Find where the given text appears and provide that cell's center as (x, y) coordinate. 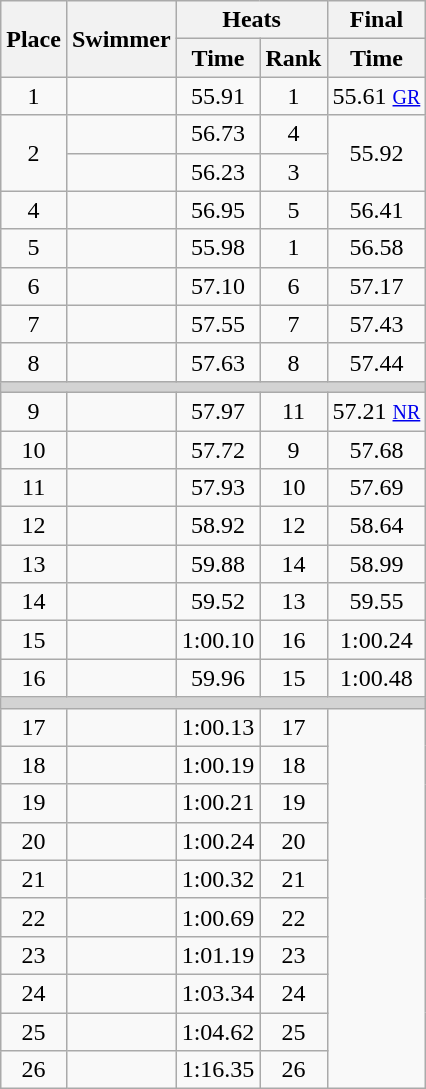
Heats (252, 20)
56.58 (376, 248)
57.69 (376, 488)
56.73 (218, 134)
55.92 (376, 153)
56.95 (218, 210)
57.63 (218, 362)
3 (294, 172)
58.99 (376, 564)
Final (376, 20)
1:00.13 (218, 727)
1:16.35 (218, 1070)
Place (34, 39)
1:03.34 (218, 993)
59.55 (376, 602)
57.17 (376, 286)
1:00.69 (218, 917)
Rank (294, 58)
1:00.10 (218, 640)
57.44 (376, 362)
55.61 GR (376, 96)
58.64 (376, 526)
59.96 (218, 678)
1:00.48 (376, 678)
57.10 (218, 286)
57.43 (376, 324)
55.91 (218, 96)
1:01.19 (218, 955)
57.68 (376, 449)
57.93 (218, 488)
56.23 (218, 172)
58.92 (218, 526)
56.41 (376, 210)
57.97 (218, 411)
57.72 (218, 449)
55.98 (218, 248)
1:00.21 (218, 803)
1:00.32 (218, 879)
59.52 (218, 602)
Swimmer (121, 39)
1:00.19 (218, 765)
1:04.62 (218, 1031)
59.88 (218, 564)
2 (34, 153)
57.55 (218, 324)
57.21 NR (376, 411)
